Extract the [x, y] coordinate from the center of the cell holding the provided text.  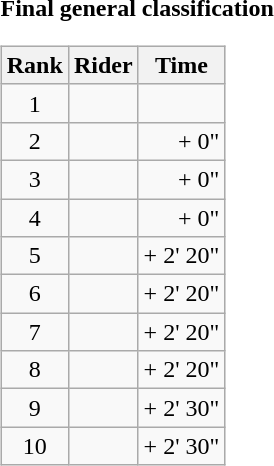
10 [34, 446]
6 [34, 294]
4 [34, 217]
5 [34, 256]
Rider [103, 65]
1 [34, 103]
Time [182, 65]
3 [34, 179]
2 [34, 141]
7 [34, 332]
Rank [34, 65]
8 [34, 370]
9 [34, 408]
